Output the [x, y] coordinate of the center of the cell containing the given text.  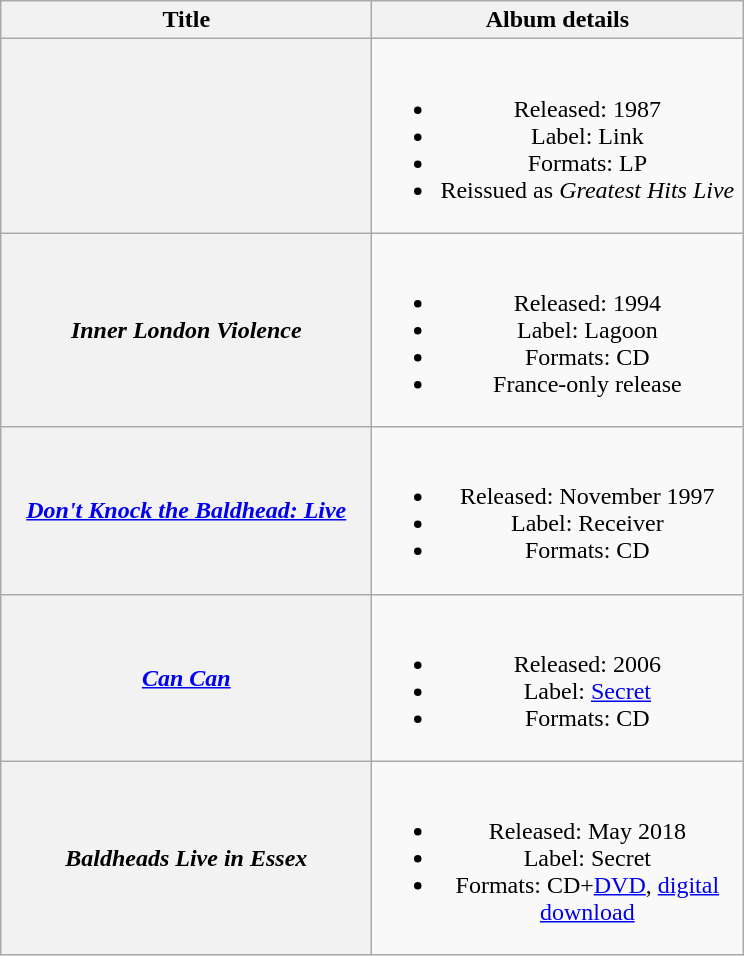
Released: November 1997Label: ReceiverFormats: CD [558, 510]
Can Can [186, 678]
Released: 2006Label: SecretFormats: CD [558, 678]
Released: May 2018Label: SecretFormats: CD+DVD, digital download [558, 858]
Inner London Violence [186, 330]
Released: 1994Label: LagoonFormats: CDFrance-only release [558, 330]
Don't Knock the Baldhead: Live [186, 510]
Album details [558, 20]
Released: 1987Label: LinkFormats: LPReissued as Greatest Hits Live [558, 136]
Baldheads Live in Essex [186, 858]
Title [186, 20]
